Return the [X, Y] coordinate for the center point of the cell that contains the specified text.  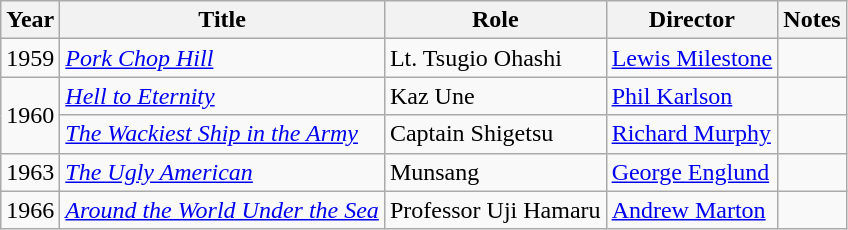
Munsang [495, 172]
George Englund [692, 172]
1959 [30, 58]
Andrew Marton [692, 210]
Director [692, 20]
Pork Chop Hill [222, 58]
Lewis Milestone [692, 58]
Professor Uji Hamaru [495, 210]
Kaz Une [495, 96]
Around the World Under the Sea [222, 210]
1963 [30, 172]
The Wackiest Ship in the Army [222, 134]
1960 [30, 115]
Phil Karlson [692, 96]
Lt. Tsugio Ohashi [495, 58]
Hell to Eternity [222, 96]
The Ugly American [222, 172]
Richard Murphy [692, 134]
Year [30, 20]
Captain Shigetsu [495, 134]
Role [495, 20]
1966 [30, 210]
Notes [812, 20]
Title [222, 20]
